Find where the given text appears and provide that cell's center as (x, y) coordinate. 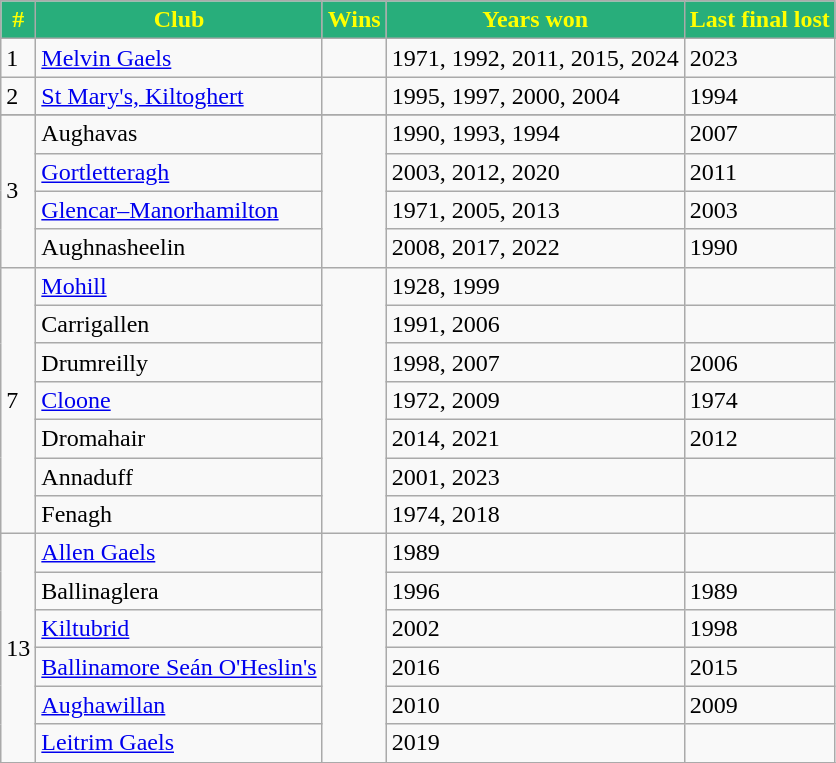
2003, 2012, 2020 (535, 172)
1995, 1997, 2000, 2004 (535, 96)
1972, 2009 (535, 400)
7 (18, 400)
St Mary's, Kiltoghert (179, 96)
2015 (760, 667)
Years won (535, 20)
Aughawillan (179, 705)
1990, 1993, 1994 (535, 134)
1 (18, 58)
1928, 1999 (535, 286)
Ballinamore Seán O'Heslin's (179, 667)
Last final lost (760, 20)
1971, 2005, 2013 (535, 210)
1991, 2006 (535, 324)
2011 (760, 172)
Fenagh (179, 515)
# (18, 20)
Carrigallen (179, 324)
2006 (760, 362)
Gortletteragh (179, 172)
1974 (760, 400)
3 (18, 191)
Kiltubrid (179, 629)
Leitrim Gaels (179, 743)
Wins (354, 20)
2007 (760, 134)
Ballinaglera (179, 591)
1998 (760, 629)
Club (179, 20)
Allen Gaels (179, 553)
2019 (535, 743)
1974, 2018 (535, 515)
1996 (535, 591)
2001, 2023 (535, 477)
Drumreilly (179, 362)
Aughnasheelin (179, 248)
2003 (760, 210)
1994 (760, 96)
Aughavas (179, 134)
1998, 2007 (535, 362)
2008, 2017, 2022 (535, 248)
2 (18, 96)
Melvin Gaels (179, 58)
Annaduff (179, 477)
2009 (760, 705)
Mohill (179, 286)
Glencar–Manorhamilton (179, 210)
2012 (760, 438)
2016 (535, 667)
Cloone (179, 400)
1990 (760, 248)
1971, 1992, 2011, 2015, 2024 (535, 58)
Dromahair (179, 438)
13 (18, 648)
2002 (535, 629)
2010 (535, 705)
2014, 2021 (535, 438)
2023 (760, 58)
